From the cell containing the given text, extract its center point as [X, Y] coordinate. 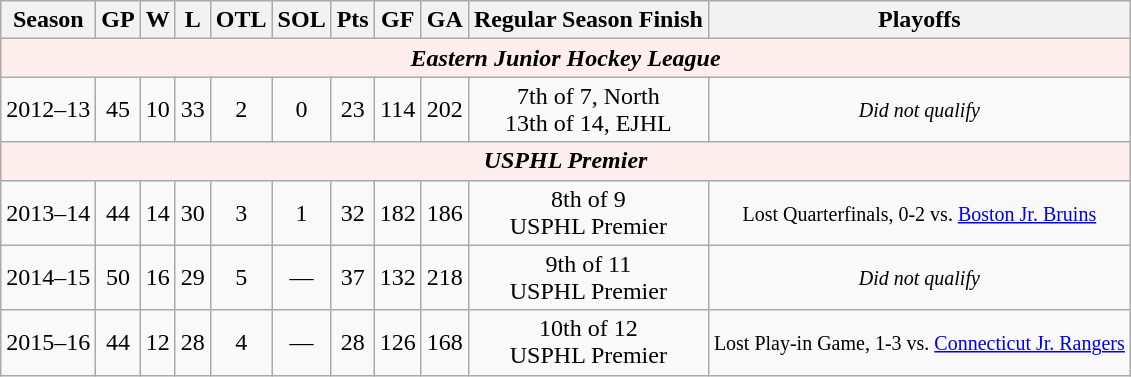
2015–16 [48, 342]
23 [352, 110]
33 [192, 110]
Pts [352, 20]
USPHL Premier [566, 161]
37 [352, 278]
7th of 7, North13th of 14, EJHL [588, 110]
5 [241, 278]
GP [118, 20]
114 [398, 110]
2 [241, 110]
Lost Quarterfinals, 0-2 vs. Boston Jr. Bruins [919, 212]
10th of 12 USPHL Premier [588, 342]
2013–14 [48, 212]
16 [158, 278]
218 [444, 278]
29 [192, 278]
182 [398, 212]
Eastern Junior Hockey League [566, 58]
W [158, 20]
0 [302, 110]
Regular Season Finish [588, 20]
132 [398, 278]
1 [302, 212]
Playoffs [919, 20]
4 [241, 342]
L [192, 20]
2012–13 [48, 110]
50 [118, 278]
Lost Play-in Game, 1-3 vs. Connecticut Jr. Rangers [919, 342]
GA [444, 20]
8th of 9 USPHL Premier [588, 212]
168 [444, 342]
10 [158, 110]
186 [444, 212]
12 [158, 342]
GF [398, 20]
Season [48, 20]
126 [398, 342]
3 [241, 212]
14 [158, 212]
202 [444, 110]
SOL [302, 20]
OTL [241, 20]
32 [352, 212]
9th of 11 USPHL Premier [588, 278]
2014–15 [48, 278]
30 [192, 212]
45 [118, 110]
